Identify which cell holds the provided text, then report its (X, Y) central coordinate. 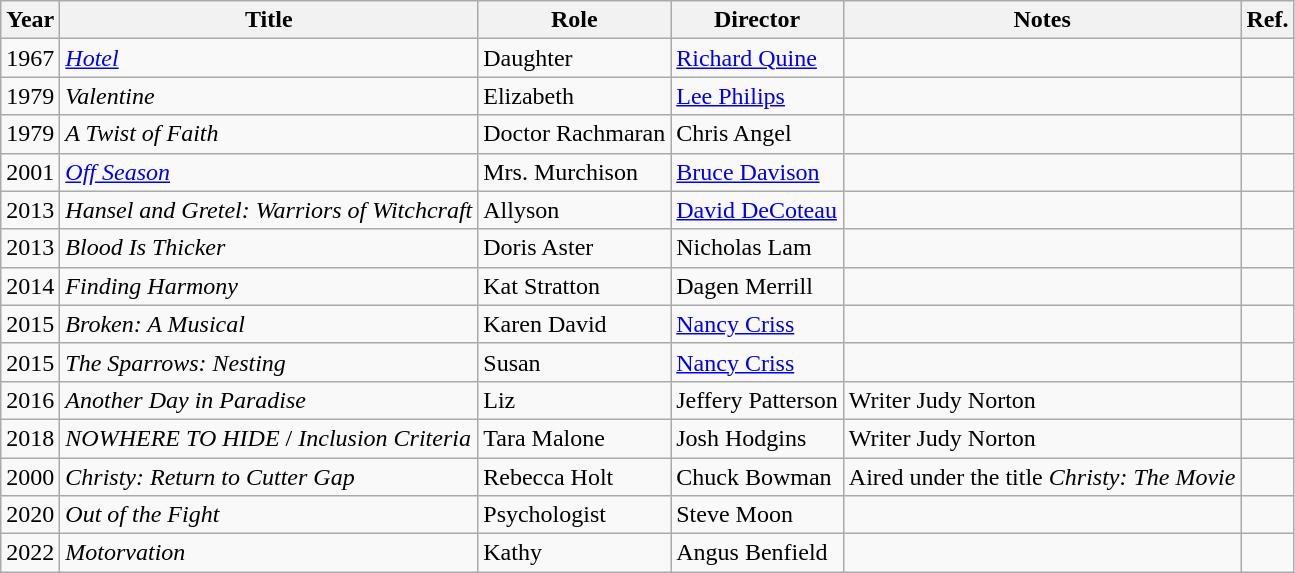
2020 (30, 515)
Angus Benfield (758, 553)
Lee Philips (758, 96)
Doris Aster (574, 248)
Dagen Merrill (758, 286)
Tara Malone (574, 438)
Broken: A Musical (269, 324)
Ref. (1268, 20)
Hotel (269, 58)
Valentine (269, 96)
Daughter (574, 58)
1967 (30, 58)
2000 (30, 477)
Motorvation (269, 553)
Liz (574, 400)
2016 (30, 400)
2014 (30, 286)
Director (758, 20)
Allyson (574, 210)
Role (574, 20)
Out of the Fight (269, 515)
Mrs. Murchison (574, 172)
2022 (30, 553)
Nicholas Lam (758, 248)
Richard Quine (758, 58)
Hansel and Gretel: Warriors of Witchcraft (269, 210)
Kat Stratton (574, 286)
Aired under the title Christy: The Movie (1042, 477)
Chris Angel (758, 134)
Jeffery Patterson (758, 400)
Steve Moon (758, 515)
Psychologist (574, 515)
Josh Hodgins (758, 438)
2018 (30, 438)
David DeCoteau (758, 210)
Year (30, 20)
Off Season (269, 172)
Rebecca Holt (574, 477)
Karen David (574, 324)
Notes (1042, 20)
Blood Is Thicker (269, 248)
Susan (574, 362)
Title (269, 20)
Chuck Bowman (758, 477)
Doctor Rachmaran (574, 134)
NOWHERE TO HIDE / Inclusion Criteria (269, 438)
Kathy (574, 553)
Bruce Davison (758, 172)
Finding Harmony (269, 286)
2001 (30, 172)
The Sparrows: Nesting (269, 362)
A Twist of Faith (269, 134)
Christy: Return to Cutter Gap (269, 477)
Elizabeth (574, 96)
Another Day in Paradise (269, 400)
